Locate the cell with the specified text and output its [x, y] center coordinate. 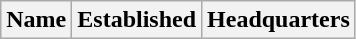
Name [36, 20]
Headquarters [279, 20]
Established [137, 20]
